Extract the (x, y) coordinate from the center of the cell holding the provided text.  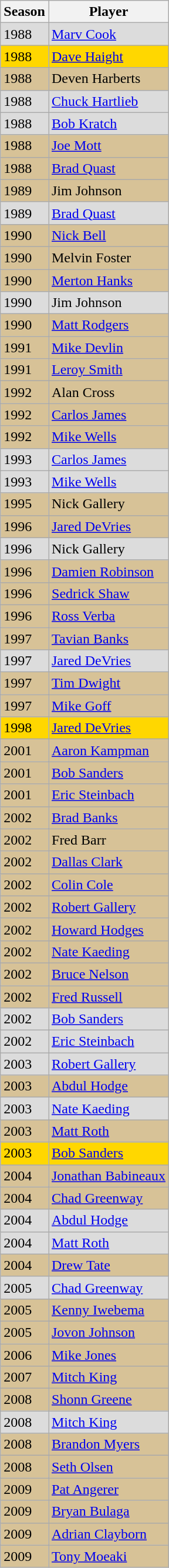
1995 (25, 504)
Sedrick Shaw (108, 593)
Mike Goff (108, 706)
Chuck Hartlieb (108, 101)
Bryan Bulaga (108, 1512)
Mike Jones (108, 1355)
Howard Hodges (108, 929)
Tony Moeaki (108, 1556)
Season (25, 12)
Ross Verba (108, 616)
Dave Haight (108, 56)
Seth Olsen (108, 1467)
Bob Kratch (108, 124)
Brad Banks (108, 818)
Merton Hanks (108, 281)
Fred Russell (108, 997)
Aaron Kampman (108, 750)
Joe Mott (108, 146)
Alan Cross (108, 392)
Brandon Myers (108, 1444)
Damien Robinson (108, 571)
Colin Cole (108, 885)
Shonn Greene (108, 1400)
Drew Tate (108, 1265)
Fred Barr (108, 840)
Dallas Clark (108, 862)
Jovon Johnson (108, 1332)
Nick Bell (108, 235)
Melvin Foster (108, 258)
2007 (25, 1377)
2006 (25, 1355)
Kenny Iwebema (108, 1310)
Adrian Clayborn (108, 1534)
Jonathan Babineaux (108, 1176)
Bruce Nelson (108, 974)
Deven Harberts (108, 79)
Leroy Smith (108, 370)
Tim Dwight (108, 683)
Marv Cook (108, 34)
Player (108, 12)
Matt Rodgers (108, 325)
Mike Devlin (108, 348)
Pat Angerer (108, 1489)
Tavian Banks (108, 638)
1998 (25, 728)
